Find where the given text appears and provide that cell's center as (x, y) coordinate. 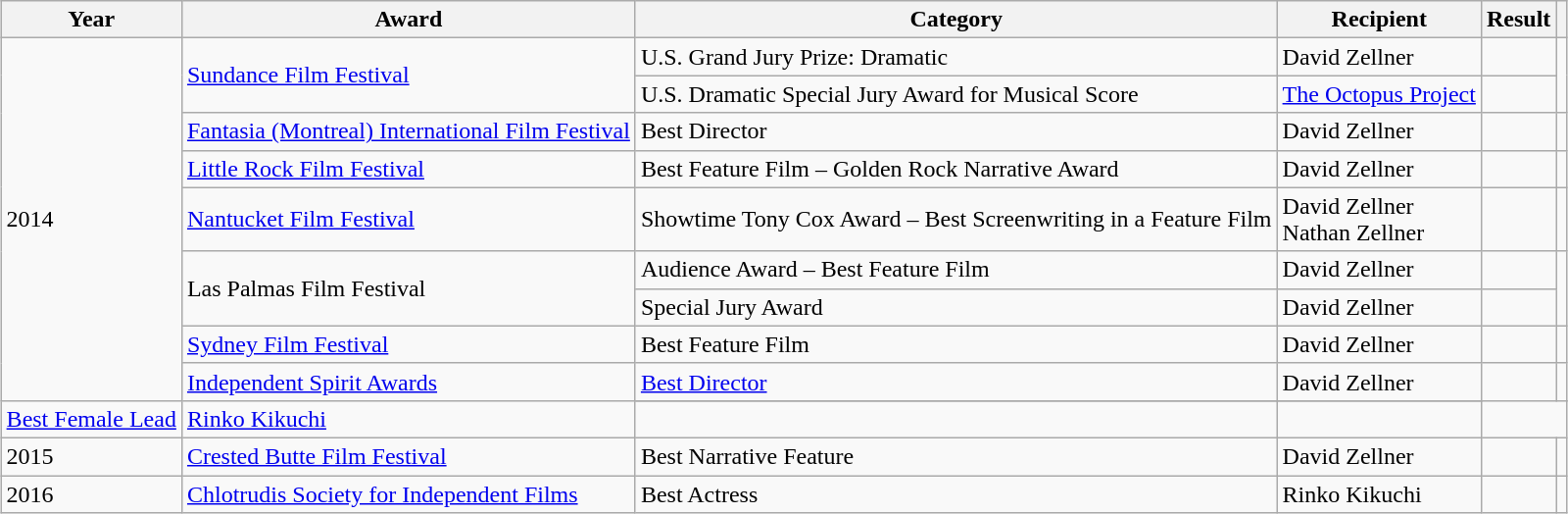
Showtime Tony Cox Award – Best Screenwriting in a Feature Film (956, 220)
David ZellnerNathan Zellner (1379, 220)
2015 (91, 456)
Best Actress (956, 493)
Sundance Film Festival (408, 76)
Category (956, 20)
Little Rock Film Festival (408, 169)
2016 (91, 493)
Best Female Lead (91, 419)
Best Feature Film (956, 344)
Nantucket Film Festival (408, 220)
Best Feature Film – Golden Rock Narrative Award (956, 169)
U.S. Dramatic Special Jury Award for Musical Score (956, 94)
U.S. Grand Jury Prize: Dramatic (956, 57)
Result (1518, 20)
Fantasia (Montreal) International Film Festival (408, 131)
The Octopus Project (1379, 94)
Special Jury Award (956, 307)
Crested Butte Film Festival (408, 456)
Sydney Film Festival (408, 344)
2014 (91, 220)
Best Narrative Feature (956, 456)
Recipient (1379, 20)
Independent Spirit Awards (408, 382)
Chlotrudis Society for Independent Films (408, 493)
Audience Award – Best Feature Film (956, 270)
Award (408, 20)
Year (91, 20)
Las Palmas Film Festival (408, 288)
